From the cell containing the given text, extract its center point as [X, Y] coordinate. 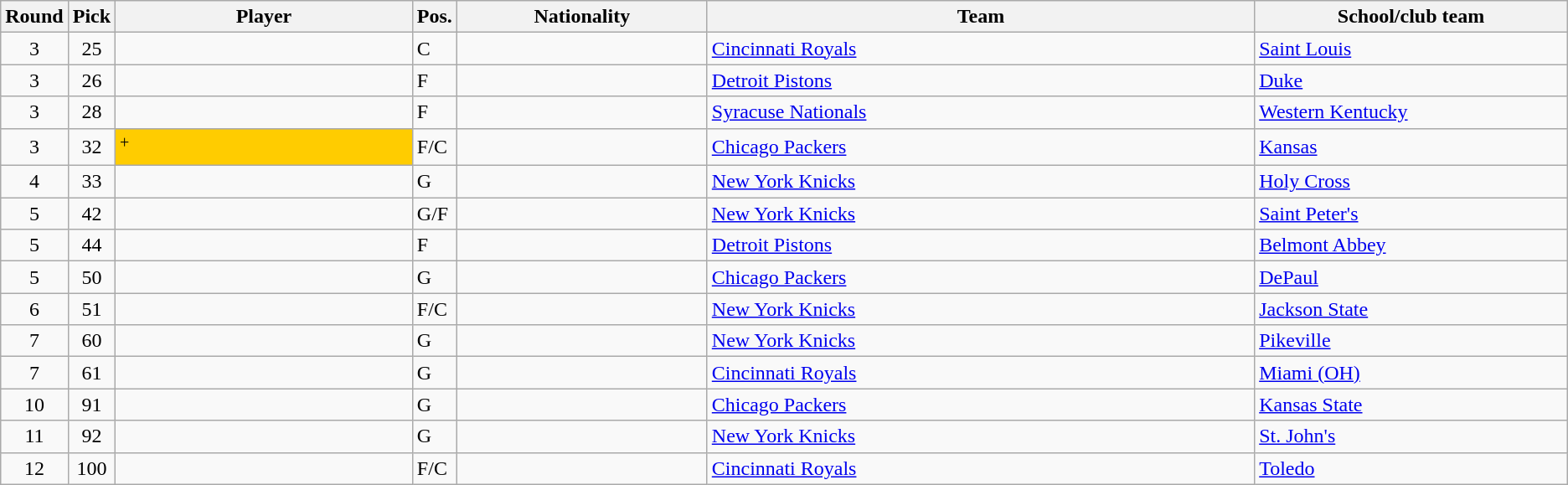
11 [34, 436]
32 [91, 147]
33 [91, 182]
100 [91, 468]
DePaul [1411, 277]
28 [91, 112]
Syracuse Nationals [980, 112]
Round [34, 17]
Saint Peter's [1411, 214]
St. John's [1411, 436]
Miami (OH) [1411, 373]
44 [91, 245]
50 [91, 277]
Kansas [1411, 147]
Nationality [581, 17]
51 [91, 309]
Duke [1411, 80]
60 [91, 341]
10 [34, 405]
6 [34, 309]
Saint Louis [1411, 49]
Pos. [434, 17]
Player [265, 17]
Belmont Abbey [1411, 245]
G/F [434, 214]
26 [91, 80]
C [434, 49]
Jackson State [1411, 309]
Team [980, 17]
91 [91, 405]
Holy Cross [1411, 182]
12 [34, 468]
61 [91, 373]
Pick [91, 17]
Kansas State [1411, 405]
Toledo [1411, 468]
Pikeville [1411, 341]
92 [91, 436]
42 [91, 214]
School/club team [1411, 17]
+ [265, 147]
25 [91, 49]
4 [34, 182]
Western Kentucky [1411, 112]
